Return (x, y) of the center of cell containing provided text 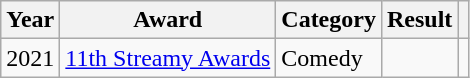
2021 (30, 58)
Comedy (329, 58)
Result (419, 20)
Award (168, 20)
Category (329, 20)
11th Streamy Awards (168, 58)
Year (30, 20)
